For the text-containing cell, return its midpoint in (x, y) coordinate format. 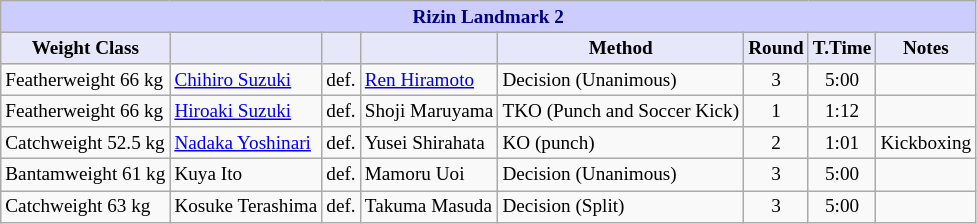
Ren Hiramoto (429, 80)
Chihiro Suzuki (246, 80)
TKO (Punch and Soccer Kick) (621, 111)
Shoji Maruyama (429, 111)
Catchweight 63 kg (86, 206)
Takuma Masuda (429, 206)
Yusei Shirahata (429, 143)
Method (621, 48)
Kosuke Terashima (246, 206)
Round (776, 48)
1:01 (842, 143)
Bantamweight 61 kg (86, 175)
1 (776, 111)
Catchweight 52.5 kg (86, 143)
Rizin Landmark 2 (488, 17)
Kuya Ito (246, 175)
Hiroaki Suzuki (246, 111)
Decision (Split) (621, 206)
Mamoru Uoi (429, 175)
Weight Class (86, 48)
1:12 (842, 111)
Kickboxing (926, 143)
Nadaka Yoshinari (246, 143)
Notes (926, 48)
KO (punch) (621, 143)
T.Time (842, 48)
2 (776, 143)
